Provide the [x, y] coordinate of the cell's center where the given text is located.  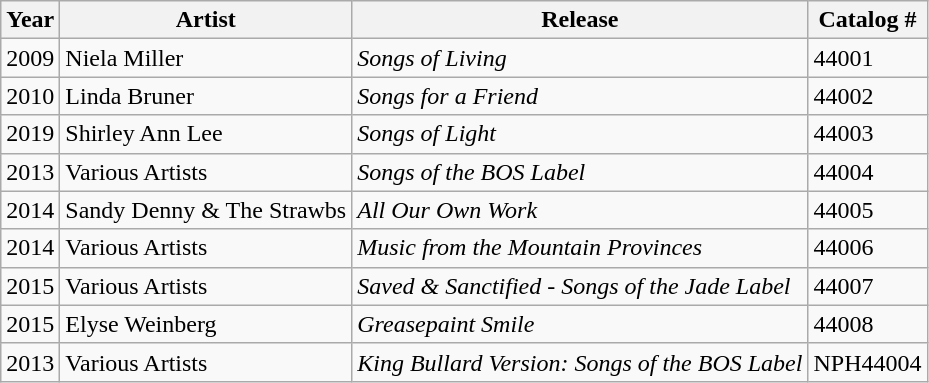
44004 [868, 172]
44005 [868, 210]
Release [580, 20]
2010 [30, 96]
Elyse Weinberg [206, 324]
Songs of the BOS Label [580, 172]
Catalog # [868, 20]
Saved & Sanctified - Songs of the Jade Label [580, 286]
2019 [30, 134]
Songs of Light [580, 134]
Shirley Ann Lee [206, 134]
2009 [30, 58]
44007 [868, 286]
Sandy Denny & The Strawbs [206, 210]
Linda Bruner [206, 96]
44001 [868, 58]
44006 [868, 248]
All Our Own Work [580, 210]
Music from the Mountain Provinces [580, 248]
44003 [868, 134]
44008 [868, 324]
Niela Miller [206, 58]
Songs for a Friend [580, 96]
Artist [206, 20]
44002 [868, 96]
Songs of Living [580, 58]
Greasepaint Smile [580, 324]
NPH44004 [868, 362]
Year [30, 20]
King Bullard Version: Songs of the BOS Label [580, 362]
